From the cell containing the given text, extract its center point as (x, y) coordinate. 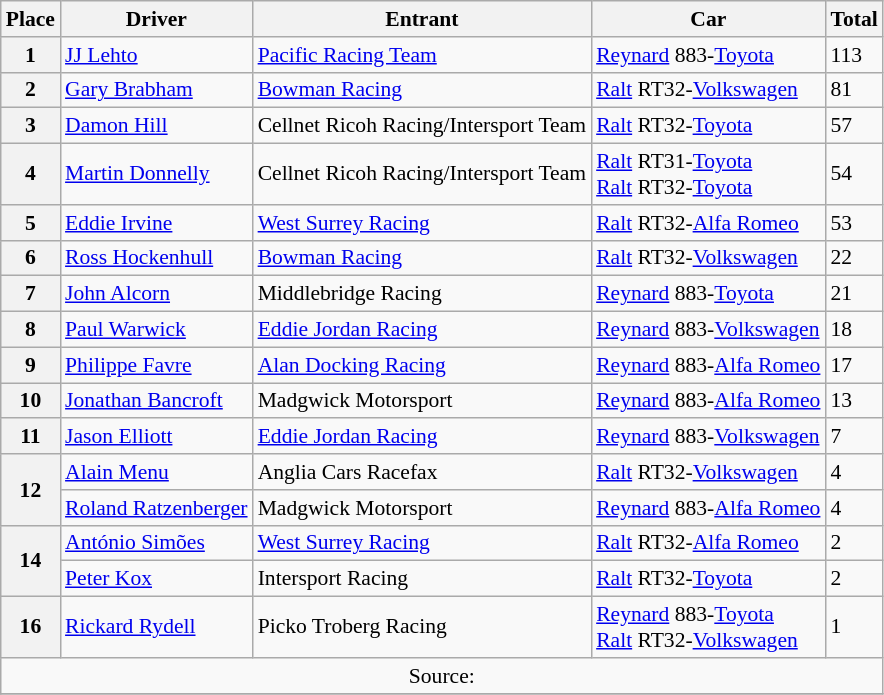
Total (854, 19)
Reynard 883-Toyota Ralt RT32-Volkswagen (708, 628)
Martin Donnelly (156, 174)
Jonathan Bancroft (156, 401)
5 (30, 223)
16 (30, 628)
Entrant (422, 19)
11 (30, 437)
Middlebridge Racing (422, 294)
53 (854, 223)
Place (30, 19)
18 (854, 330)
Intersport Racing (422, 579)
Driver (156, 19)
Jason Elliott (156, 437)
Source: (442, 676)
Ross Hockenhull (156, 258)
Peter Kox (156, 579)
Car (708, 19)
22 (854, 258)
Pacific Racing Team (422, 55)
Alan Docking Racing (422, 365)
Ralt RT31-ToyotaRalt RT32-Toyota (708, 174)
Gary Brabham (156, 90)
Damon Hill (156, 126)
54 (854, 174)
Paul Warwick (156, 330)
6 (30, 258)
Anglia Cars Racefax (422, 472)
John Alcorn (156, 294)
14 (30, 560)
21 (854, 294)
António Simões (156, 543)
Philippe Favre (156, 365)
Rickard Rydell (156, 628)
Eddie Irvine (156, 223)
Roland Ratzenberger (156, 508)
8 (30, 330)
10 (30, 401)
81 (854, 90)
113 (854, 55)
13 (854, 401)
Alain Menu (156, 472)
JJ Lehto (156, 55)
Picko Troberg Racing (422, 628)
12 (30, 490)
17 (854, 365)
57 (854, 126)
3 (30, 126)
9 (30, 365)
